Scan for the cell matching the given text and deliver its (X, Y) coordinate at center. 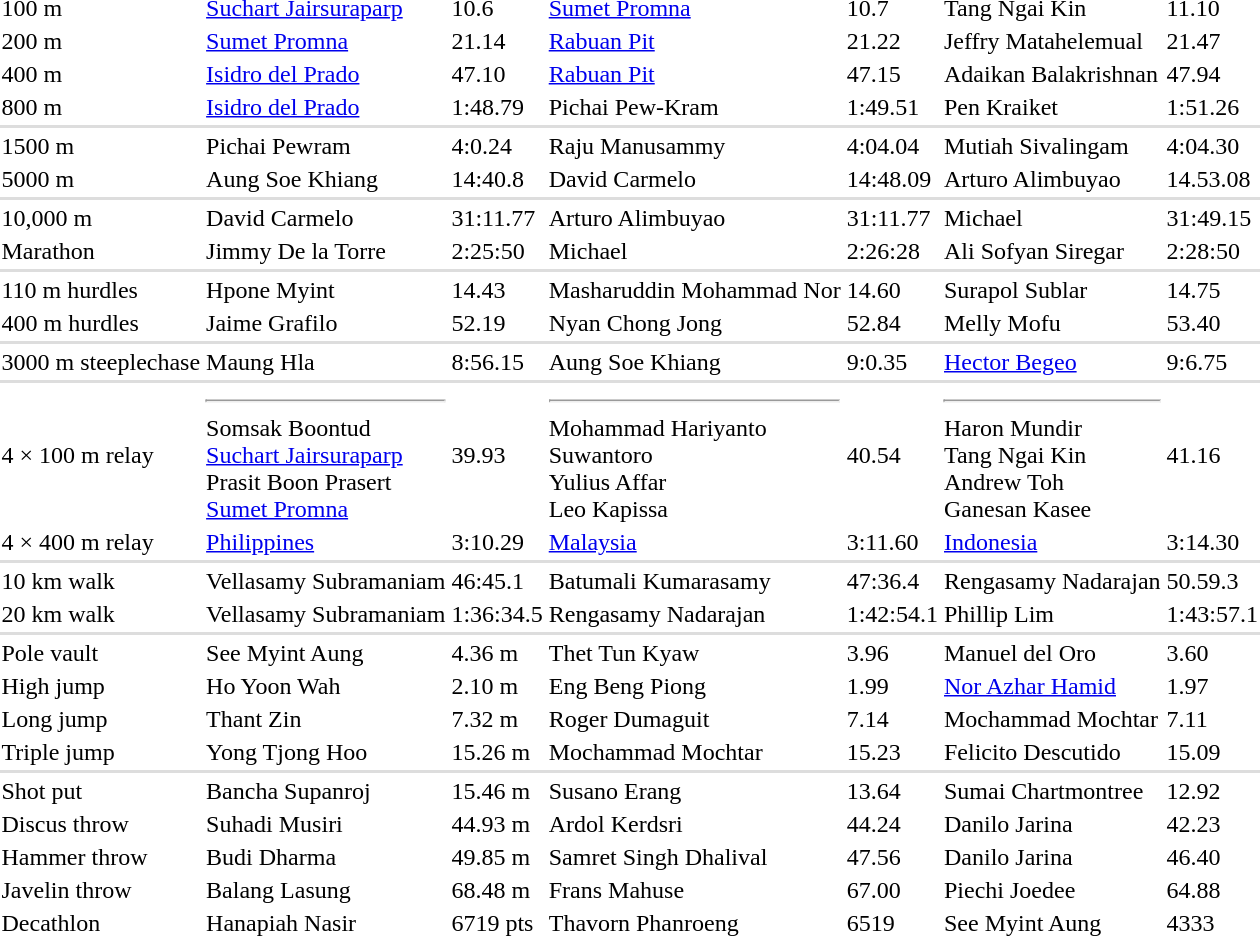
3:10.29 (497, 542)
Pole vault (101, 653)
Haron MundirTang Ngai KinAndrew TohGanesan Kasee (1053, 455)
Javelin throw (101, 890)
44.24 (892, 824)
1:48.79 (497, 107)
3.60 (1212, 653)
1:36:34.5 (497, 614)
Batumali Kumarasamy (694, 581)
Pen Kraiket (1053, 107)
Bancha Supanroj (326, 791)
400 m (101, 74)
12.92 (1212, 791)
1:51.26 (1212, 107)
21.14 (497, 41)
Frans Mahuse (694, 890)
Roger Dumaguit (694, 719)
Ali Sofyan Siregar (1053, 251)
52.84 (892, 323)
Yong Tjong Hoo (326, 752)
2:28:50 (1212, 251)
47:36.4 (892, 581)
4:04.30 (1212, 146)
Nor Azhar Hamid (1053, 686)
Adaikan Balakrishnan (1053, 74)
Hammer throw (101, 857)
Marathon (101, 251)
41.16 (1212, 455)
47.10 (497, 74)
Phillip Lim (1053, 614)
47.94 (1212, 74)
Thant Zin (326, 719)
2:26:28 (892, 251)
46:45.1 (497, 581)
Budi Dharma (326, 857)
Eng Beng Piong (694, 686)
Mutiah Sivalingam (1053, 146)
Jeffry Matahelemual (1053, 41)
1.97 (1212, 686)
Piechi Joedee (1053, 890)
Maung Hla (326, 362)
15.26 m (497, 752)
1:49.51 (892, 107)
400 m hurdles (101, 323)
52.19 (497, 323)
47.15 (892, 74)
4:0.24 (497, 146)
Felicito Descutido (1053, 752)
3.96 (892, 653)
3:11.60 (892, 542)
Discus throw (101, 824)
44.93 m (497, 824)
Manuel del Oro (1053, 653)
8:56.15 (497, 362)
53.40 (1212, 323)
1:43:57.1 (1212, 614)
42.23 (1212, 824)
20 km walk (101, 614)
2.10 m (497, 686)
Triple jump (101, 752)
Hector Begeo (1053, 362)
67.00 (892, 890)
Hpone Myint (326, 290)
200 m (101, 41)
See Myint Aung (326, 653)
Raju Manusammy (694, 146)
Susano Erang (694, 791)
13.64 (892, 791)
21.47 (1212, 41)
4:04.04 (892, 146)
Thet Tun Kyaw (694, 653)
64.88 (1212, 890)
High jump (101, 686)
Philippines (326, 542)
7.32 m (497, 719)
10 km walk (101, 581)
39.93 (497, 455)
2:25:50 (497, 251)
Surapol Sublar (1053, 290)
15.46 m (497, 791)
4 × 100 m relay (101, 455)
800 m (101, 107)
5000 m (101, 179)
14:40.8 (497, 179)
15.09 (1212, 752)
Long jump (101, 719)
Nyan Chong Jong (694, 323)
Somsak BoontudSuchart JairsuraparpPrasit Boon PrasertSumet Promna (326, 455)
14:48.09 (892, 179)
Malaysia (694, 542)
10,000 m (101, 218)
7.11 (1212, 719)
4 × 400 m relay (101, 542)
Melly Mofu (1053, 323)
68.48 m (497, 890)
Jimmy De la Torre (326, 251)
21.22 (892, 41)
4.36 m (497, 653)
Masharuddin Mohammad Nor (694, 290)
Ardol Kerdsri (694, 824)
40.54 (892, 455)
110 m hurdles (101, 290)
1:42:54.1 (892, 614)
14.75 (1212, 290)
14.53.08 (1212, 179)
Sumet Promna (326, 41)
Ho Yoon Wah (326, 686)
9:6.75 (1212, 362)
1.99 (892, 686)
Mohammad HariyantoSuwantoroYulius AffarLeo Kapissa (694, 455)
3:14.30 (1212, 542)
Sumai Chartmontree (1053, 791)
46.40 (1212, 857)
50.59.3 (1212, 581)
Shot put (101, 791)
49.85 m (497, 857)
Jaime Grafilo (326, 323)
7.14 (892, 719)
31:49.15 (1212, 218)
14.60 (892, 290)
Balang Lasung (326, 890)
Samret Singh Dhalival (694, 857)
15.23 (892, 752)
Pichai Pewram (326, 146)
1500 m (101, 146)
Indonesia (1053, 542)
14.43 (497, 290)
9:0.35 (892, 362)
Pichai Pew-Kram (694, 107)
47.56 (892, 857)
3000 m steeplechase (101, 362)
Suhadi Musiri (326, 824)
